Return (X, Y) of the center of cell containing provided text 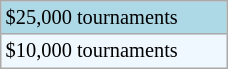
$10,000 tournaments (114, 51)
$25,000 tournaments (114, 17)
